Extract the (X, Y) coordinate from the center of the cell holding the provided text.  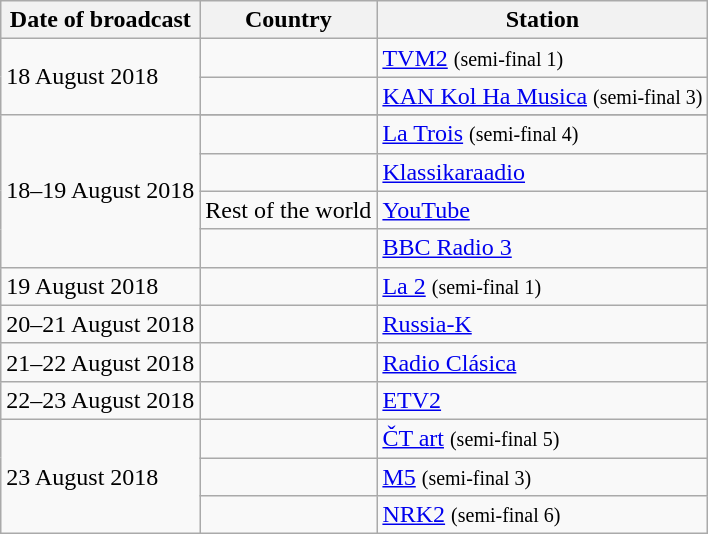
BBC Radio 3 (542, 248)
Date of broadcast (100, 20)
Klassikaraadio (542, 172)
La Trois (semi-final 4) (542, 134)
TVM2 (semi-final 1) (542, 58)
Station (542, 20)
ČT art (semi-final 5) (542, 438)
YouTube (542, 210)
Rest of the world (288, 210)
NRK2 (semi-final 6) (542, 515)
19 August 2018 (100, 286)
20–21 August 2018 (100, 324)
23 August 2018 (100, 476)
Russia-K (542, 324)
22–23 August 2018 (100, 400)
18 August 2018 (100, 77)
La 2 (semi-final 1) (542, 286)
Country (288, 20)
21–22 August 2018 (100, 362)
18–19 August 2018 (100, 191)
M5 (semi-final 3) (542, 477)
ETV2 (542, 400)
Radio Clásica (542, 362)
KAN Kol Ha Musica (semi-final 3) (542, 96)
